Return [X, Y] of the center of cell containing provided text 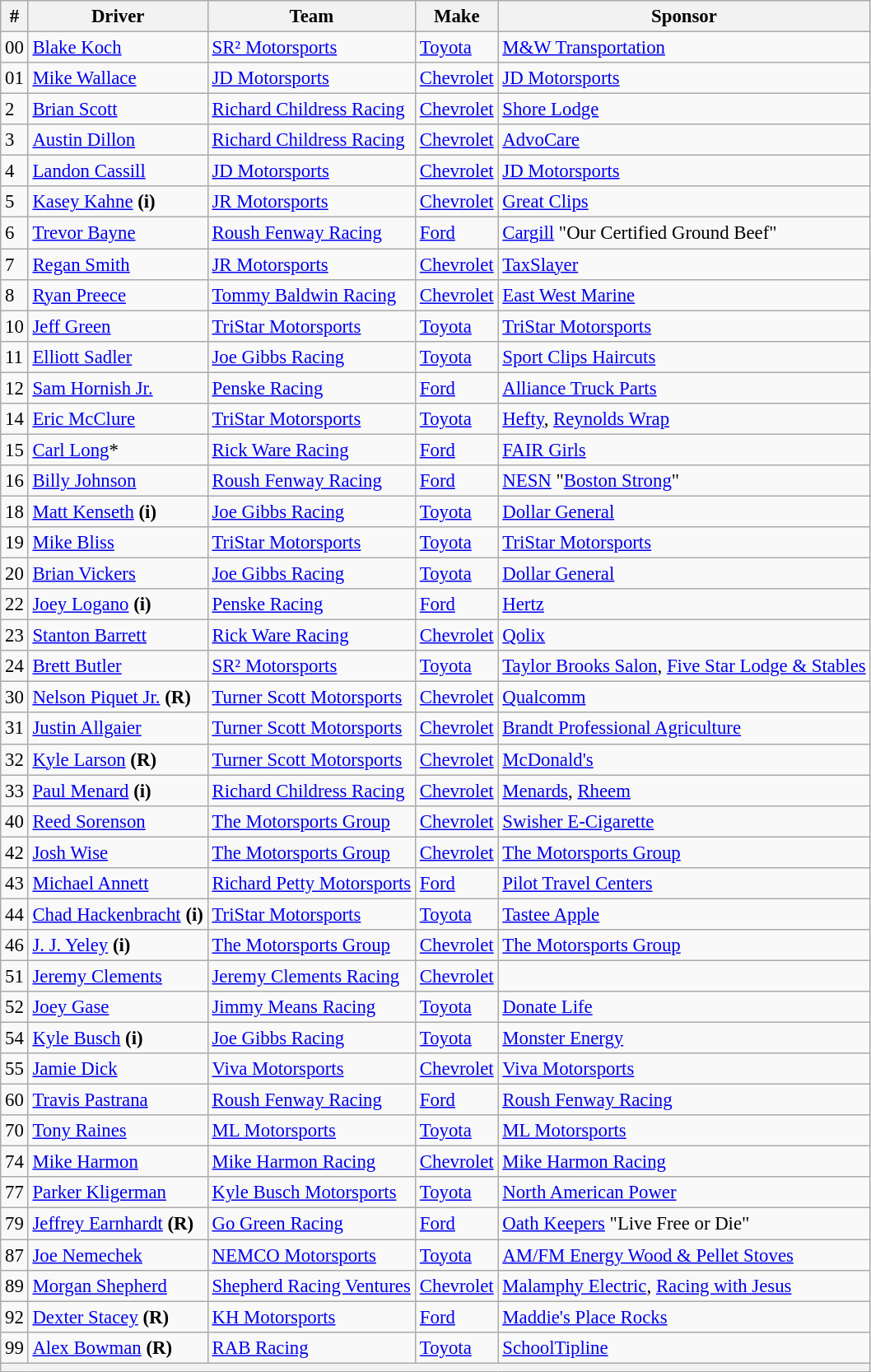
Joe Nemechek [118, 1255]
J. J. Yeley (i) [118, 945]
Brian Vickers [118, 574]
52 [15, 1007]
Joey Gase [118, 1007]
Ryan Preece [118, 295]
Reed Sorenson [118, 821]
M&W Transportation [684, 48]
AM/FM Energy Wood & Pellet Stoves [684, 1255]
Josh Wise [118, 852]
Qualcomm [684, 698]
14 [15, 419]
87 [15, 1255]
Brandt Professional Agriculture [684, 729]
Alliance Truck Parts [684, 388]
Go Green Racing [311, 1224]
RAB Racing [311, 1347]
Mike Wallace [118, 78]
Pilot Travel Centers [684, 884]
Shepherd Racing Ventures [311, 1286]
89 [15, 1286]
74 [15, 1162]
32 [15, 759]
Hertz [684, 604]
44 [15, 914]
20 [15, 574]
11 [15, 357]
Justin Allgaier [118, 729]
8 [15, 295]
Maddie's Place Rocks [684, 1317]
Mike Bliss [118, 543]
Jeremy Clements [118, 976]
AdvoCare [684, 140]
99 [15, 1347]
Matt Kenseth (i) [118, 511]
Stanton Barrett [118, 636]
24 [15, 666]
Jeffrey Earnhardt (R) [118, 1224]
Tony Raines [118, 1131]
NESN "Boston Strong" [684, 481]
60 [15, 1100]
Qolix [684, 636]
Sponsor [684, 16]
Morgan Shepherd [118, 1286]
3 [15, 140]
Michael Annett [118, 884]
92 [15, 1317]
Carl Long* [118, 450]
18 [15, 511]
Swisher E-Cigarette [684, 821]
22 [15, 604]
Jeff Green [118, 326]
Blake Koch [118, 48]
Joey Logano (i) [118, 604]
Tommy Baldwin Racing [311, 295]
2 [15, 110]
# [15, 16]
Travis Pastrana [118, 1100]
01 [15, 78]
7 [15, 264]
Eric McClure [118, 419]
40 [15, 821]
42 [15, 852]
19 [15, 543]
Austin Dillon [118, 140]
00 [15, 48]
Paul Menard (i) [118, 791]
Kasey Kahne (i) [118, 202]
15 [15, 450]
16 [15, 481]
Shore Lodge [684, 110]
Kyle Busch (i) [118, 1038]
NEMCO Motorsports [311, 1255]
33 [15, 791]
KH Motorsports [311, 1317]
79 [15, 1224]
Brett Butler [118, 666]
30 [15, 698]
Nelson Piquet Jr. (R) [118, 698]
23 [15, 636]
FAIR Girls [684, 450]
55 [15, 1069]
Hefty, Reynolds Wrap [684, 419]
46 [15, 945]
70 [15, 1131]
East West Marine [684, 295]
31 [15, 729]
Great Clips [684, 202]
Sport Clips Haircuts [684, 357]
Regan Smith [118, 264]
43 [15, 884]
77 [15, 1193]
Landon Cassill [118, 171]
Chad Hackenbracht (i) [118, 914]
Jimmy Means Racing [311, 1007]
Team [311, 16]
4 [15, 171]
Sam Hornish Jr. [118, 388]
Trevor Bayne [118, 233]
Elliott Sadler [118, 357]
Dexter Stacey (R) [118, 1317]
Taylor Brooks Salon, Five Star Lodge & Stables [684, 666]
Menards, Rheem [684, 791]
Kyle Larson (R) [118, 759]
Monster Energy [684, 1038]
54 [15, 1038]
Cargill "Our Certified Ground Beef" [684, 233]
51 [15, 976]
Brian Scott [118, 110]
Mike Harmon [118, 1162]
Driver [118, 16]
Richard Petty Motorsports [311, 884]
Billy Johnson [118, 481]
Alex Bowman (R) [118, 1347]
10 [15, 326]
McDonald's [684, 759]
Jamie Dick [118, 1069]
TaxSlayer [684, 264]
Kyle Busch Motorsports [311, 1193]
Make [457, 16]
Parker Kligerman [118, 1193]
SchoolTipline [684, 1347]
Tastee Apple [684, 914]
Malamphy Electric, Racing with Jesus [684, 1286]
Donate Life [684, 1007]
Oath Keepers "Live Free or Die" [684, 1224]
6 [15, 233]
5 [15, 202]
North American Power [684, 1193]
Jeremy Clements Racing [311, 976]
12 [15, 388]
